Find where the given text appears and provide that cell's center as [x, y] coordinate. 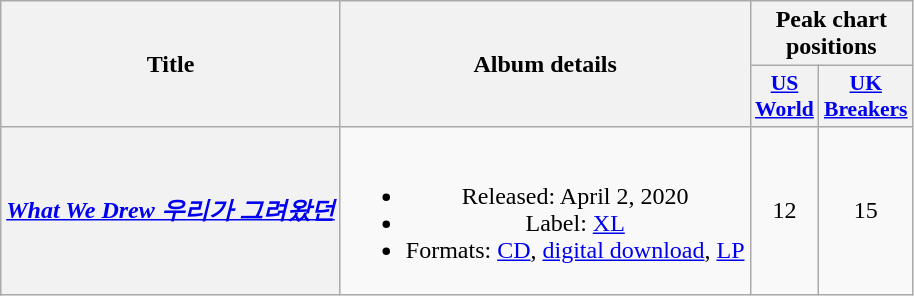
Title [171, 64]
Album details [545, 64]
UKBreakers [866, 96]
15 [866, 210]
Peak chart positions [832, 34]
USWorld [784, 96]
What We Drew 우리가 그려왔던 [171, 210]
12 [784, 210]
Released: April 2, 2020Label: XLFormats: CD, digital download, LP [545, 210]
